Locate the cell with the specified text and output its (X, Y) center coordinate. 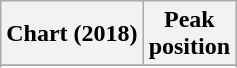
Peak position (189, 34)
Chart (2018) (72, 34)
